Detect which cell encompasses the target text, then output its (X, Y) center coordinate. 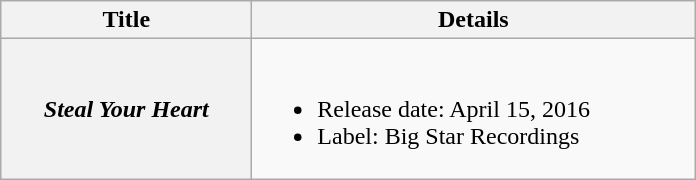
Details (474, 20)
Steal Your Heart (126, 109)
Release date: April 15, 2016Label: Big Star Recordings (474, 109)
Title (126, 20)
